Output the [x, y] coordinate of the center of the cell containing the given text.  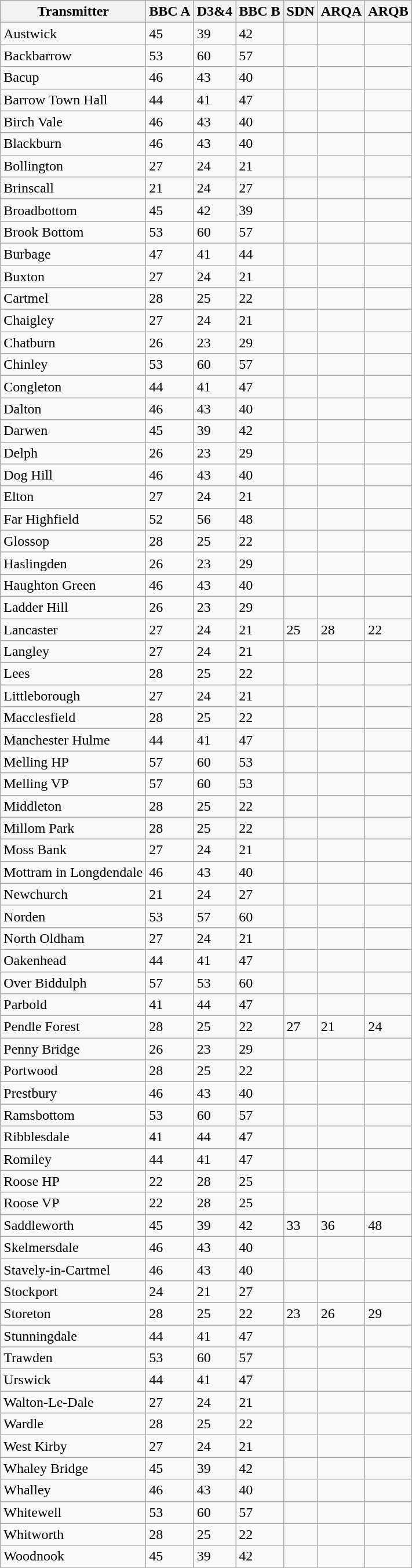
Buxton [73, 277]
33 [300, 1225]
Melling VP [73, 784]
Skelmersdale [73, 1247]
Langley [73, 652]
Whitworth [73, 1534]
Brook Bottom [73, 232]
Birch Vale [73, 122]
52 [170, 519]
ARQA [341, 12]
BBC A [170, 12]
Storeton [73, 1313]
BBC B [260, 12]
36 [341, 1225]
Roose VP [73, 1203]
Wardle [73, 1424]
Oakenhead [73, 960]
Urswick [73, 1380]
Elton [73, 497]
Woodnook [73, 1556]
Norden [73, 916]
Barrow Town Hall [73, 100]
Melling HP [73, 762]
Darwen [73, 431]
Stavely-in-Cartmel [73, 1269]
Far Highfield [73, 519]
Haughton Green [73, 585]
Brinscall [73, 188]
Walton-Le-Dale [73, 1402]
Mottram in Longdendale [73, 872]
Whaley Bridge [73, 1468]
West Kirby [73, 1446]
Macclesfield [73, 718]
Lees [73, 674]
Portwood [73, 1071]
D3&4 [214, 12]
Roose HP [73, 1181]
ARQB [388, 12]
Whalley [73, 1490]
Austwick [73, 34]
Transmitter [73, 12]
Pendle Forest [73, 1027]
Broadbottom [73, 210]
Chinley [73, 365]
Dalton [73, 409]
Moss Bank [73, 850]
North Oldham [73, 938]
Congleton [73, 387]
SDN [300, 12]
Bollington [73, 166]
Ribblesdale [73, 1137]
Penny Bridge [73, 1049]
Lancaster [73, 629]
Stockport [73, 1291]
Saddleworth [73, 1225]
Delph [73, 453]
Burbage [73, 254]
Prestbury [73, 1093]
Ramsbottom [73, 1115]
Over Biddulph [73, 983]
56 [214, 519]
Chatburn [73, 343]
Bacup [73, 78]
Chaigley [73, 321]
Parbold [73, 1005]
Haslingden [73, 563]
Backbarrow [73, 56]
Littleborough [73, 696]
Whitewell [73, 1512]
Middleton [73, 806]
Trawden [73, 1358]
Glossop [73, 541]
Manchester Hulme [73, 740]
Cartmel [73, 299]
Millom Park [73, 828]
Ladder Hill [73, 607]
Stunningdale [73, 1335]
Blackburn [73, 144]
Romiley [73, 1159]
Newchurch [73, 894]
Dog Hill [73, 475]
